Search for the cell housing the specified text and yield its (x, y) center coordinate. 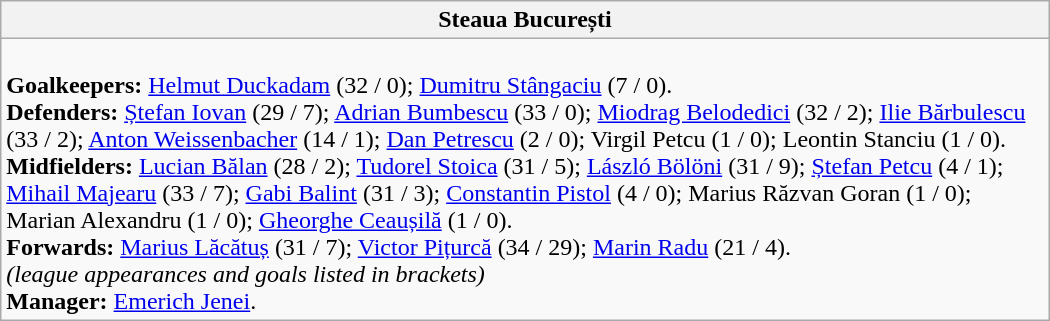
Steaua București (525, 20)
